Extract the [X, Y] coordinate from the center of the cell holding the provided text.  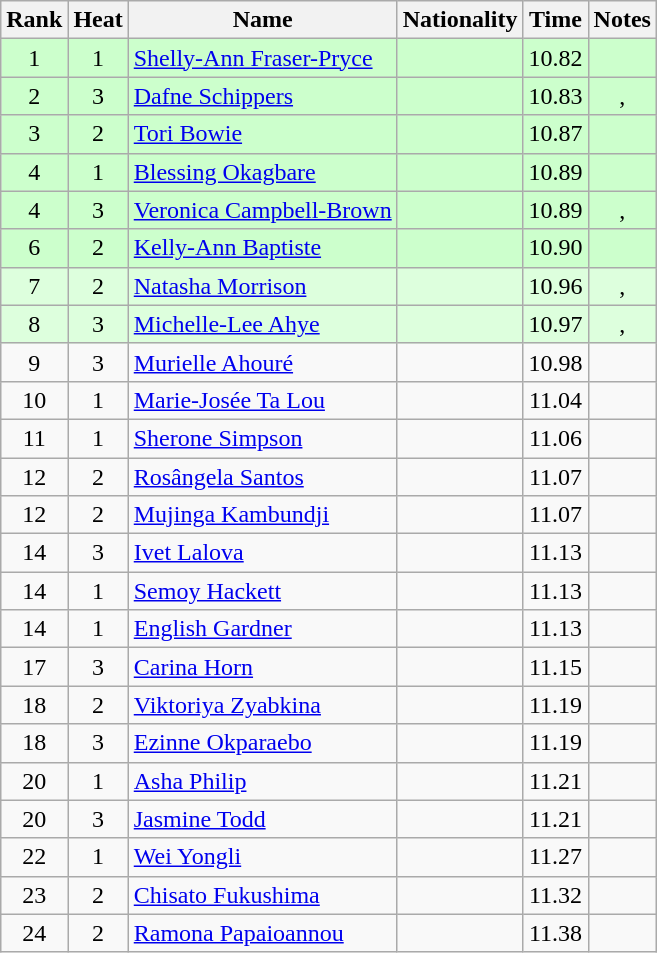
Notes [622, 20]
22 [34, 857]
Blessing Okagbare [262, 172]
Natasha Morrison [262, 286]
Heat [98, 20]
Michelle-Lee Ahye [262, 324]
Nationality [460, 20]
Name [262, 20]
10.97 [556, 324]
10.96 [556, 286]
11.32 [556, 895]
Ezinne Okparaebo [262, 743]
Marie-Josée Ta Lou [262, 400]
Dafne Schippers [262, 96]
Sherone Simpson [262, 438]
11 [34, 438]
Tori Bowie [262, 134]
Chisato Fukushima [262, 895]
10.83 [556, 96]
Carina Horn [262, 667]
Rank [34, 20]
Semoy Hackett [262, 591]
11.06 [556, 438]
Jasmine Todd [262, 819]
11.27 [556, 857]
Ramona Papaioannou [262, 933]
24 [34, 933]
10.87 [556, 134]
9 [34, 362]
English Gardner [262, 629]
10.82 [556, 58]
17 [34, 667]
Wei Yongli [262, 857]
10 [34, 400]
Shelly-Ann Fraser-Pryce [262, 58]
11.38 [556, 933]
Asha Philip [262, 781]
8 [34, 324]
Viktoriya Zyabkina [262, 705]
23 [34, 895]
Rosângela Santos [262, 477]
11.04 [556, 400]
10.90 [556, 248]
Kelly-Ann Baptiste [262, 248]
Murielle Ahouré [262, 362]
7 [34, 286]
11.15 [556, 667]
Ivet Lalova [262, 553]
Mujinga Kambundji [262, 515]
10.98 [556, 362]
Veronica Campbell-Brown [262, 210]
Time [556, 20]
6 [34, 248]
